Scan for the cell matching the given text and deliver its (X, Y) coordinate at center. 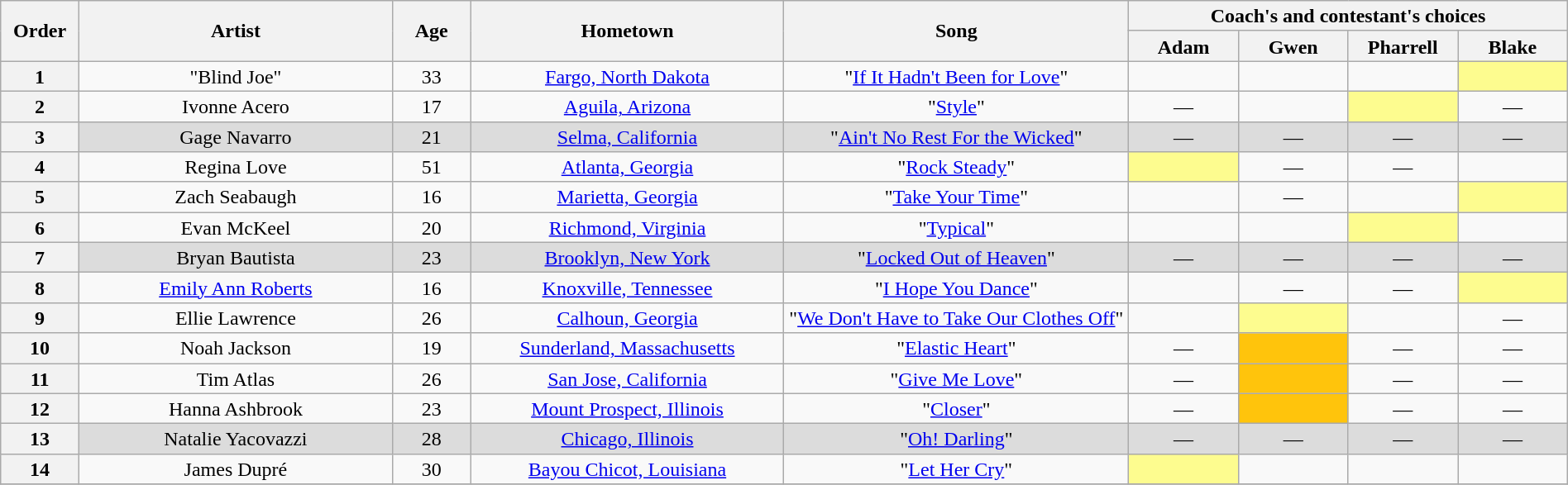
3 (40, 137)
Evan McKeel (235, 228)
"Typical" (956, 228)
9 (40, 317)
Coach's and contestant's choices (1348, 17)
"Ain't No Rest For the Wicked" (956, 137)
8 (40, 288)
Mount Prospect, Illinois (627, 408)
12 (40, 408)
Calhoun, Georgia (627, 317)
Pharrell (1403, 46)
"If It Hadn't Been for Love" (956, 76)
"We Don't Have to Take Our Clothes Off" (956, 317)
Gwen (1293, 46)
Regina Love (235, 167)
Song (956, 31)
Selma, California (627, 137)
Bryan Bautista (235, 258)
51 (432, 167)
Ellie Lawrence (235, 317)
Adam (1184, 46)
James Dupré (235, 469)
Blake (1513, 46)
Tim Atlas (235, 378)
Ivonne Acero (235, 106)
6 (40, 228)
Gage Navarro (235, 137)
7 (40, 258)
11 (40, 378)
"Closer" (956, 408)
"Take Your Time" (956, 197)
Natalie Yacovazzi (235, 440)
"Let Her Cry" (956, 469)
Marietta, Georgia (627, 197)
Emily Ann Roberts (235, 288)
Knoxville, Tennessee (627, 288)
"Give Me Love" (956, 378)
30 (432, 469)
Atlanta, Georgia (627, 167)
Richmond, Virginia (627, 228)
33 (432, 76)
28 (432, 440)
Zach Seabaugh (235, 197)
Noah Jackson (235, 349)
5 (40, 197)
Aguila, Arizona (627, 106)
Age (432, 31)
Bayou Chicot, Louisiana (627, 469)
Artist (235, 31)
"Oh! Darling" (956, 440)
"Blind Joe" (235, 76)
Sunderland, Massachusetts (627, 349)
14 (40, 469)
Hanna Ashbrook (235, 408)
1 (40, 76)
Brooklyn, New York (627, 258)
"Rock Steady" (956, 167)
Chicago, Illinois (627, 440)
Order (40, 31)
"Elastic Heart" (956, 349)
2 (40, 106)
10 (40, 349)
20 (432, 228)
21 (432, 137)
19 (432, 349)
"I Hope You Dance" (956, 288)
17 (432, 106)
Fargo, North Dakota (627, 76)
San Jose, California (627, 378)
Hometown (627, 31)
"Locked Out of Heaven" (956, 258)
4 (40, 167)
13 (40, 440)
"Style" (956, 106)
